Detect which cell encompasses the target text, then output its (x, y) center coordinate. 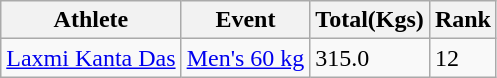
12 (462, 58)
Event (246, 20)
Laxmi Kanta Das (91, 58)
Total(Kgs) (370, 20)
Rank (462, 20)
315.0 (370, 58)
Men's 60 kg (246, 58)
Athlete (91, 20)
